Determine the (X, Y) coordinate at the center of the cell enclosing the given text.  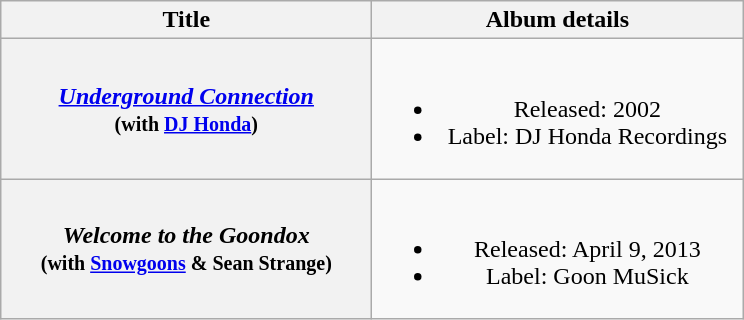
Released: April 9, 2013Label: Goon MuSick (558, 249)
Album details (558, 20)
Released: 2002Label: DJ Honda Recordings (558, 109)
Title (186, 20)
Underground Connection(with DJ Honda) (186, 109)
Welcome to the Goondox(with Snowgoons & Sean Strange) (186, 249)
